Output the (X, Y) coordinate of the center of the cell containing the given text.  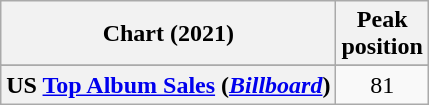
81 (382, 85)
Peakposition (382, 34)
US Top Album Sales (Billboard) (168, 85)
Chart (2021) (168, 34)
